Return [x, y] of the center of cell containing provided text 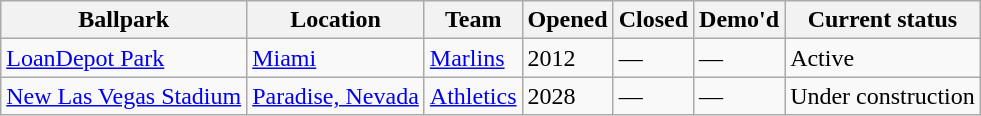
2012 [568, 58]
Closed [653, 20]
Demo'd [740, 20]
Under construction [883, 96]
New Las Vegas Stadium [124, 96]
LoanDepot Park [124, 58]
Current status [883, 20]
Miami [336, 58]
Marlins [473, 58]
Location [336, 20]
Active [883, 58]
Ballpark [124, 20]
2028 [568, 96]
Team [473, 20]
Athletics [473, 96]
Paradise, Nevada [336, 96]
Opened [568, 20]
